Scan for the cell matching the given text and deliver its (X, Y) coordinate at center. 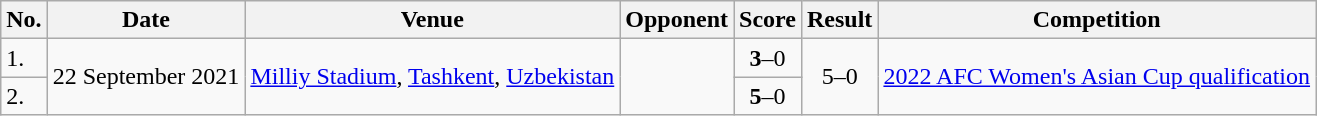
22 September 2021 (146, 77)
Opponent (677, 20)
Result (839, 20)
1. (24, 58)
3–0 (768, 58)
Date (146, 20)
No. (24, 20)
Venue (432, 20)
Competition (1097, 20)
Score (768, 20)
2022 AFC Women's Asian Cup qualification (1097, 77)
2. (24, 96)
Milliy Stadium, Tashkent, Uzbekistan (432, 77)
